Locate the cell with the specified text and output its [X, Y] center coordinate. 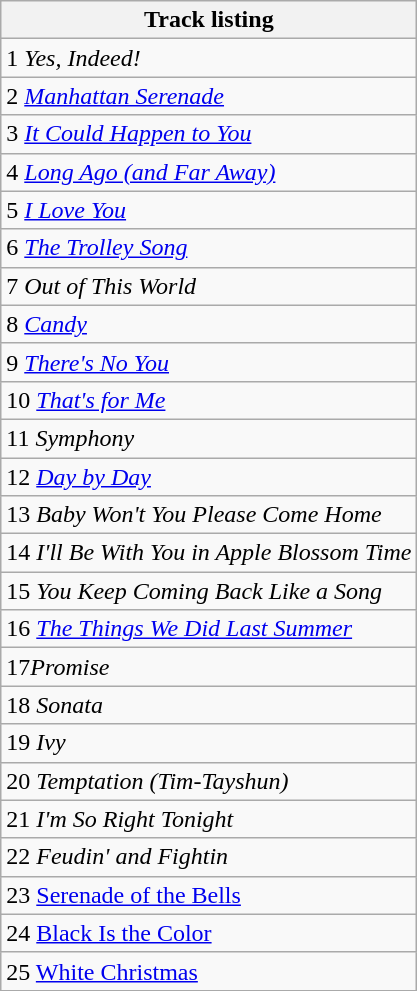
18 Sonata [209, 705]
10 That's for Me [209, 400]
12 Day by Day [209, 477]
22 Feudin' and Fightin [209, 857]
24 Black Is the Color [209, 933]
2 Manhattan Serenade [209, 96]
6 The Trolley Song [209, 248]
14 I'll Be With You in Apple Blossom Time [209, 553]
11 Symphony [209, 438]
7 Out of This World [209, 286]
20 Temptation (Tim-Tayshun) [209, 781]
15 You Keep Coming Back Like a Song [209, 591]
21 I'm So Right Tonight [209, 819]
16 The Things We Did Last Summer [209, 629]
4 Long Ago (and Far Away) [209, 172]
Track listing [209, 20]
1 Yes, Indeed! [209, 58]
9 There's No You [209, 362]
19 Ivy [209, 743]
3 It Could Happen to You [209, 134]
13 Baby Won't You Please Come Home [209, 515]
17Promise [209, 667]
8 Candy [209, 324]
5 I Love You [209, 210]
25 White Christmas [209, 971]
23 Serenade of the Bells [209, 895]
